Pinpoint the cell where the given text exists, returning its (X, Y) midpoint coordinate. 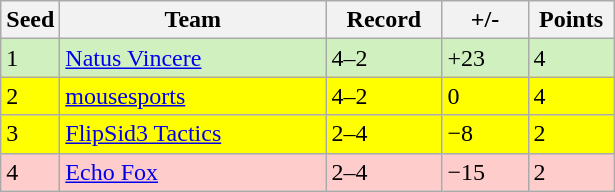
0 (485, 96)
3 (30, 134)
Echo Fox (193, 172)
+23 (485, 58)
FlipSid3 Tactics (193, 134)
Natus Vincere (193, 58)
mousesports (193, 96)
−8 (485, 134)
Points (571, 20)
Seed (30, 20)
1 (30, 58)
−15 (485, 172)
Record (384, 20)
Team (193, 20)
+/- (485, 20)
